Pinpoint the cell where the given text exists, returning its [x, y] midpoint coordinate. 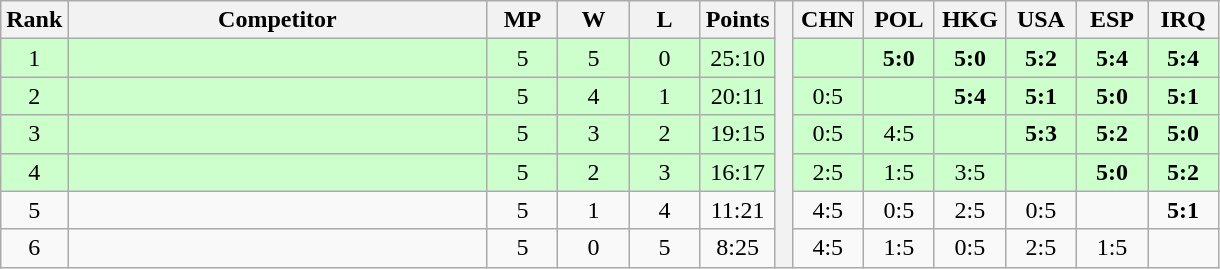
Rank [34, 20]
POL [898, 20]
5:3 [1040, 134]
19:15 [738, 134]
8:25 [738, 248]
ESP [1112, 20]
3:5 [970, 172]
20:11 [738, 96]
25:10 [738, 58]
L [664, 20]
USA [1040, 20]
Points [738, 20]
W [594, 20]
IRQ [1184, 20]
6 [34, 248]
16:17 [738, 172]
MP [522, 20]
11:21 [738, 210]
Competitor [278, 20]
HKG [970, 20]
CHN [828, 20]
